Identify which cell holds the provided text, then report its [X, Y] central coordinate. 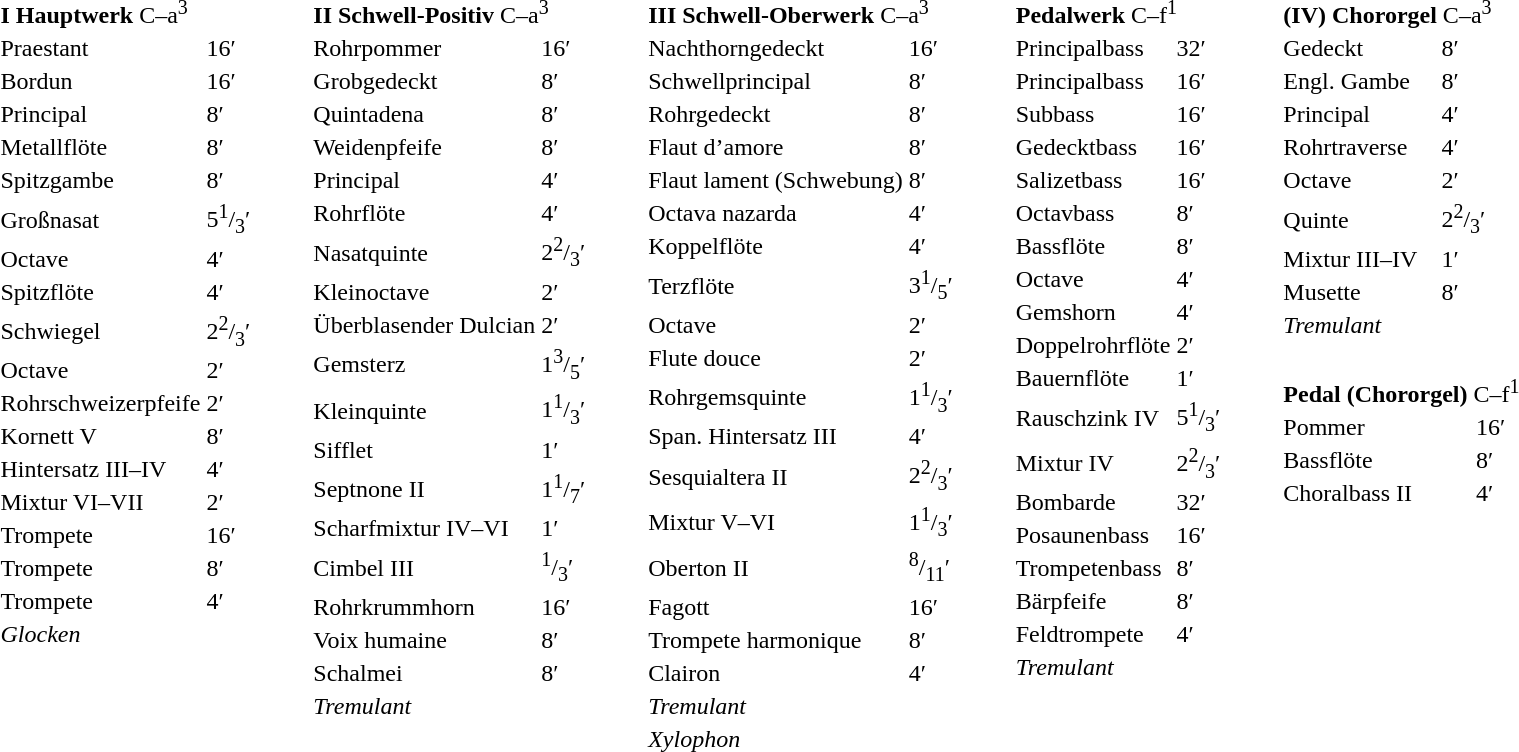
Salizetbass [1093, 180]
Sesquialtera II [776, 476]
Septnone II [424, 490]
Grobgedeckt [424, 81]
Flaut lament (Schwebung) [776, 180]
Engl. Gambe [1360, 81]
Rohrtraverse [1360, 147]
Gedeckt [1360, 48]
Span. Hintersatz III [776, 437]
Fagott [776, 607]
Cimbel III [424, 568]
11/7′ [564, 490]
Rauschzink IV [1093, 418]
Nachthorngedeckt [776, 48]
Quinte [1360, 220]
Rohrflöte [424, 213]
Rohrpommer [424, 48]
Überblasender Dulcian [424, 325]
Voix humaine [424, 640]
1/3′ [564, 568]
31/5′ [930, 286]
Choralbass II [1377, 494]
Flute douce [776, 358]
Schwellprincipal [776, 81]
Octava nazarda [776, 213]
Scharfmixtur IV–VI [424, 529]
Doppelrohrflöte [1093, 345]
Gemshorn [1093, 312]
Bauernflöte [1093, 378]
8/11′ [930, 568]
Schalmei [424, 673]
Feldtrompete [1093, 635]
Subbass [1093, 114]
Musette [1360, 292]
Posaunenbass [1093, 536]
Mixtur IV [1093, 464]
Kleinquinte [424, 410]
13/5′ [564, 364]
Koppelflöte [776, 246]
Rohrkrummhorn [424, 607]
Clairon [776, 673]
Quintadena [424, 114]
Weidenpfeife [424, 147]
Gemsterz [424, 364]
Trompete harmonique [776, 640]
Oberton II [776, 568]
Rohrgedeckt [776, 114]
Trompetenbass [1093, 569]
Terzflöte [776, 286]
Octavbass [1093, 213]
Rohrgemsquinte [776, 398]
Nasatquinte [424, 252]
Sifflet [424, 450]
Mixtur V–VI [776, 522]
Kleinoctave [424, 292]
Mixtur III–IV [1360, 259]
Gedecktbass [1093, 147]
Pommer [1377, 428]
Flaut d’amore [776, 147]
Bombarde [1093, 503]
Bärpfeife [1093, 602]
